Find where the given text appears and provide that cell's center as (x, y) coordinate. 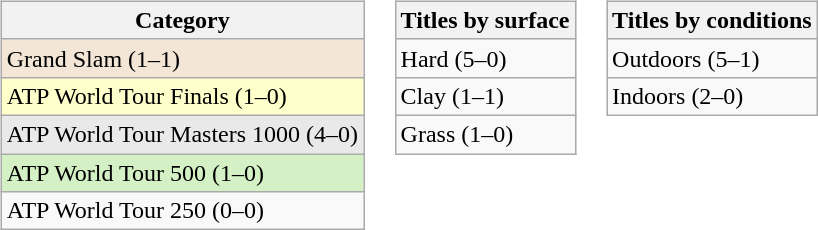
Hard (5–0) (485, 58)
Grass (1–0) (485, 134)
Grand Slam (1–1) (182, 58)
Titles by conditions (712, 20)
Indoors (2–0) (712, 96)
Clay (1–1) (485, 96)
Outdoors (5–1) (712, 58)
Titles by surface (485, 20)
ATP World Tour Finals (1–0) (182, 96)
ATP World Tour 500 (1–0) (182, 173)
ATP World Tour Masters 1000 (4–0) (182, 134)
ATP World Tour 250 (0–0) (182, 211)
Category (182, 20)
